From the cell containing the given text, extract its center point as [X, Y] coordinate. 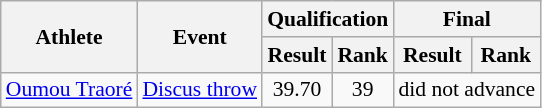
did not advance [466, 90]
Oumou Traoré [70, 90]
Final [466, 19]
Athlete [70, 36]
39.70 [297, 90]
39 [362, 90]
Qualification [328, 19]
Discus throw [200, 90]
Event [200, 36]
